From the cell containing the given text, extract its center point as (x, y) coordinate. 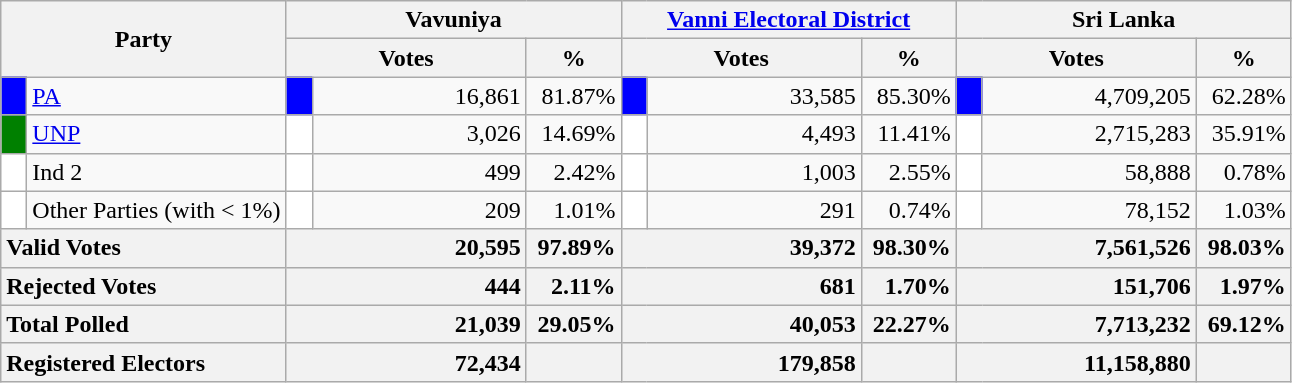
39,372 (741, 248)
20,595 (406, 248)
499 (419, 172)
Rejected Votes (144, 286)
2.55% (908, 172)
11.41% (908, 134)
69.12% (1244, 324)
35.91% (1244, 134)
4,493 (754, 134)
4,709,205 (1089, 96)
UNP (156, 134)
291 (754, 210)
151,706 (1076, 286)
7,713,232 (1076, 324)
78,152 (1089, 210)
Registered Electors (144, 362)
33,585 (754, 96)
40,053 (741, 324)
85.30% (908, 96)
14.69% (574, 134)
0.74% (908, 210)
1,003 (754, 172)
Sri Lanka (1124, 20)
81.87% (574, 96)
58,888 (1089, 172)
21,039 (406, 324)
Valid Votes (144, 248)
681 (741, 286)
Ind 2 (156, 172)
72,434 (406, 362)
3,026 (419, 134)
1.03% (1244, 210)
2.11% (574, 286)
179,858 (741, 362)
97.89% (574, 248)
11,158,880 (1076, 362)
98.30% (908, 248)
Party (144, 39)
444 (406, 286)
209 (419, 210)
98.03% (1244, 248)
2.42% (574, 172)
Total Polled (144, 324)
22.27% (908, 324)
1.70% (908, 286)
0.78% (1244, 172)
62.28% (1244, 96)
1.97% (1244, 286)
Vavuniya (454, 20)
1.01% (574, 210)
PA (156, 96)
7,561,526 (1076, 248)
Other Parties (with < 1%) (156, 210)
29.05% (574, 324)
Vanni Electoral District (788, 20)
2,715,283 (1089, 134)
16,861 (419, 96)
